Detect which cell encompasses the target text, then output its (X, Y) center coordinate. 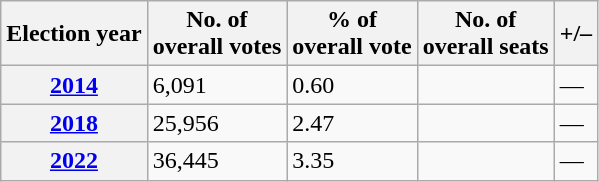
% ofoverall vote (352, 34)
2014 (74, 85)
6,091 (217, 85)
3.35 (352, 161)
0.60 (352, 85)
No. ofoverall votes (217, 34)
2018 (74, 123)
+/– (576, 34)
Election year (74, 34)
36,445 (217, 161)
25,956 (217, 123)
No. ofoverall seats (486, 34)
2.47 (352, 123)
2022 (74, 161)
